Extract the (x, y) coordinate from the center of the cell holding the provided text.  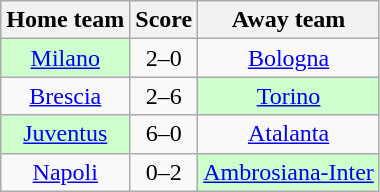
6–0 (164, 134)
Score (164, 20)
Bologna (289, 58)
0–2 (164, 172)
Atalanta (289, 134)
Away team (289, 20)
Napoli (66, 172)
Brescia (66, 96)
Juventus (66, 134)
Ambrosiana-Inter (289, 172)
Home team (66, 20)
Milano (66, 58)
2–0 (164, 58)
2–6 (164, 96)
Torino (289, 96)
